Pinpoint the cell where the given text exists, returning its [X, Y] midpoint coordinate. 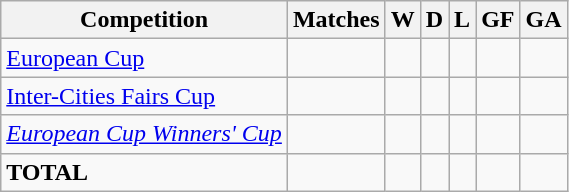
L [462, 20]
European Cup [144, 58]
GF [498, 20]
W [402, 20]
D [434, 20]
Matches [336, 20]
GA [544, 20]
Competition [144, 20]
Inter-Cities Fairs Cup [144, 96]
European Cup Winners' Cup [144, 134]
TOTAL [144, 172]
